Detect which cell encompasses the target text, then output its (X, Y) center coordinate. 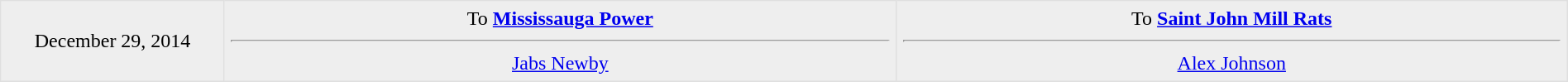
To Mississauga Power Jabs Newby (560, 41)
To Saint John Mill RatsAlex Johnson (1231, 41)
December 29, 2014 (112, 41)
